Provide the [x, y] coordinate of the cell's center where the given text is located.  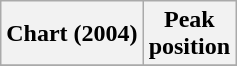
Chart (2004) [72, 34]
Peakposition [189, 34]
